Detect which cell encompasses the target text, then output its (x, y) center coordinate. 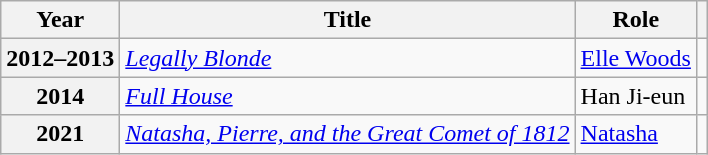
2012–2013 (60, 58)
Year (60, 20)
Title (348, 20)
Full House (348, 96)
Legally Blonde (348, 58)
2014 (60, 96)
Han Ji-eun (636, 96)
Natasha (636, 134)
Natasha, Pierre, and the Great Comet of 1812 (348, 134)
2021 (60, 134)
Elle Woods (636, 58)
Role (636, 20)
